Find where the given text appears and provide that cell's center as (X, Y) coordinate. 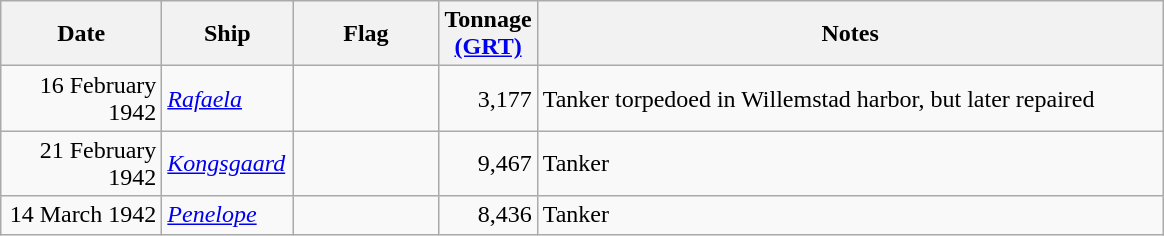
16 February 1942 (82, 98)
Flag (366, 34)
Tanker torpedoed in Willemstad harbor, but later repaired (850, 98)
Penelope (228, 215)
21 February 1942 (82, 164)
14 March 1942 (82, 215)
9,467 (488, 164)
8,436 (488, 215)
3,177 (488, 98)
Tonnage (GRT) (488, 34)
Date (82, 34)
Notes (850, 34)
Rafaela (228, 98)
Ship (228, 34)
Kongsgaard (228, 164)
